Return [x, y] of the center of cell containing provided text 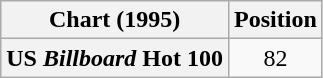
82 [276, 58]
US Billboard Hot 100 [115, 58]
Chart (1995) [115, 20]
Position [276, 20]
